Find where the given text appears and provide that cell's center as [x, y] coordinate. 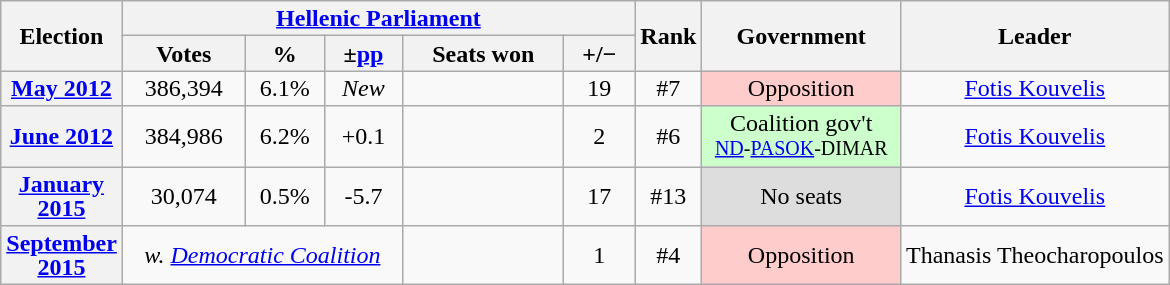
-5.7 [364, 196]
New [364, 88]
#6 [668, 136]
6.2% [286, 136]
w. Democratic Coalition [262, 256]
+/− [600, 54]
June 2012 [62, 136]
Rank [668, 36]
±pp [364, 54]
Election [62, 36]
6.1% [286, 88]
January 2015 [62, 196]
Seats won [484, 54]
386,394 [184, 88]
#7 [668, 88]
#4 [668, 256]
May 2012 [62, 88]
+0.1 [364, 136]
No seats [802, 196]
19 [600, 88]
0.5% [286, 196]
17 [600, 196]
384,986 [184, 136]
1 [600, 256]
2 [600, 136]
Leader [1034, 36]
Coalition gov'tND-PASOK-DIMAR [802, 136]
September 2015 [62, 256]
#13 [668, 196]
Hellenic Parliament [378, 18]
% [286, 54]
Government [802, 36]
Votes [184, 54]
30,074 [184, 196]
Thanasis Theocharopoulos [1034, 256]
